Capture the cell that displays the provided text and extract its [X, Y] central coordinate. 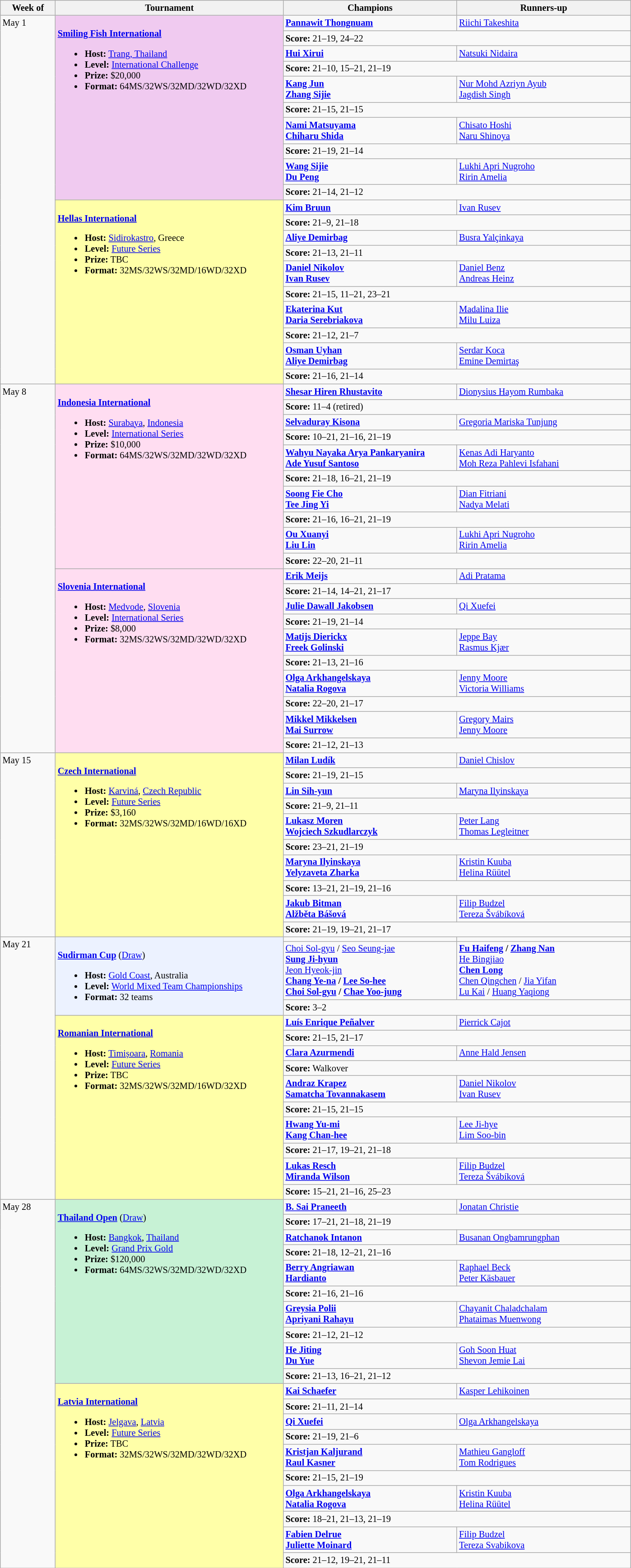
Score: 22–20, 21–11 [457, 561]
Thailand Open (Draw)Host: Bangkok, ThailandLevel: Grand Prix GoldPrize: $120,000Format: 64MS/32WS/32MD/32WD/32XD [170, 1291]
Score: 21–16, 16–21, 21–19 [457, 520]
Matijs Dierickx Freek Golinski [370, 642]
Score: 21–14, 14–21, 21–17 [457, 591]
Selvaduray Kisona [370, 422]
He Jiting Du Yue [370, 1356]
Raphael Beck Peter Käsbauer [543, 1273]
Score: 21–12, 19–21, 21–11 [457, 1560]
May 15 [28, 844]
Andraz Krapez Samatcha Tovannakasem [370, 1088]
Kim Bruun [370, 208]
Choi Sol-gyu / Seo Seung-jaeSung Ji-hyunJeon Hyeok-jinChang Ye-na / Lee So-heeChoi Sol-gyu / Chae Yoo-jung [370, 970]
Dionysius Hayom Rumbaka [543, 392]
Latvia InternationalHost: Jelgava, LatviaLevel: Future SeriesPrize: TBCFormat: 32MS/32WS/32MD/32WD/32XD [170, 1476]
Score: 21–16, 21–14 [457, 376]
Champions [370, 8]
Ratchanok Intanon [370, 1237]
Kang Jun Zhang Sijie [370, 89]
Sudirman Cup (Draw)Host: Gold Coast, AustraliaLevel: World Mixed Team ChampionshipsFormat: 32 teams [170, 976]
Score: 21–9, 21–18 [457, 222]
Kai Schaefer [370, 1391]
Clara Azurmendi [370, 1053]
Score: 10–21, 21–16, 21–19 [457, 437]
Madalina Ilie Milu Luiza [543, 314]
Busra Yalçinkaya [543, 238]
Lin Sih-yun [370, 791]
Mathieu Gangloff Tom Rodrigues [543, 1457]
Fabien Delrue Juliette Moinard [370, 1540]
Shesar Hiren Rhustavito [370, 392]
Mikkel Mikkelsen Mai Surrow [370, 724]
Kasper Lehikoinen [543, 1391]
Score: 21–18, 12–21, 21–16 [457, 1252]
Gregory Mairs Jenny Moore [543, 724]
Maryna Ilyinskaya Yelyzaveta Zharka [370, 867]
Kenas Adi Haryanto Moh Reza Pahlevi Isfahani [543, 458]
Maryna Ilyinskaya [543, 791]
Score: 21–15, 11–21, 23–21 [457, 294]
Score: 21–17, 19–21, 21–18 [457, 1150]
B. Sai Praneeth [370, 1207]
Score: 17–21, 21–18, 21–19 [457, 1222]
Kristjan Kaljurand Raul Kasner [370, 1457]
Week of [28, 8]
Score: 21–12, 21–13 [457, 745]
Dian Fitriani Nadya Melati [543, 499]
Score: 23–21, 21–19 [457, 847]
Osman Uyhan Aliye Demirbag [370, 356]
Pannawit Thongnuam [370, 23]
Goh Soon Huat Shevon Jemie Lai [543, 1356]
Score: 21–13, 16–21, 21–12 [457, 1376]
Score: 21–12, 21–7 [457, 335]
Lukasz Moren Wojciech Szkudlarczyk [370, 826]
Wahyu Nayaka Arya Pankaryanira Ade Yusuf Santoso [370, 458]
Score: 21–19, 21–6 [457, 1437]
Tournament [170, 8]
Peter Lang Thomas Legleitner [543, 826]
Erik Meijs [370, 576]
Aliye Demirbag [370, 238]
Score: 21–16, 21–16 [457, 1294]
Score: 13–21, 21–19, 21–16 [457, 888]
Nur Mohd Azriyn Ayub Jagdish Singh [543, 89]
Natsuki Nidaira [543, 53]
Milan Ludík [370, 760]
Score: 21–9, 21–11 [457, 806]
Czech InternationalHost: Karviná, Czech RepublicLevel: Future SeriesPrize: $3,160Format: 32MS/32WS/32MD/16WD/16XD [170, 844]
Score: 21–15, 21–17 [457, 1038]
Jeppe Bay Rasmus Kjær [543, 642]
Greysia Polii Apriyani Rahayu [370, 1314]
Score: 15–21, 21–16, 25–23 [457, 1192]
Riichi Takeshita [543, 23]
Score: 21–19, 19–21, 21–17 [457, 929]
Runners-up [543, 8]
Daniel Benz Andreas Heinz [543, 273]
Lee Ji-hye Lim Soo-bin [543, 1130]
Jakub Bitman Alžběta Bášová [370, 909]
Indonesia InternationalHost: Surabaya, IndonesiaLevel: International SeriesPrize: $10,000Format: 64MS/32WS/32MD/32WD/32XD [170, 476]
Julie Dawall Jakobsen [370, 606]
Score: 11–4 (retired) [457, 407]
Soong Fie Cho Tee Jing Yi [370, 499]
Score: 21–11, 21–14 [457, 1407]
Olga Arkhangelskaya [543, 1421]
Smiling Fish InternationalHost: Trang, ThailandLevel: International ChallengePrize: $20,000Format: 64MS/32WS/32MD/32WD/32XD [170, 107]
Luís Enrique Peñalver [370, 1023]
Wang Sijie Du Peng [370, 171]
Score: 21–12, 21–12 [457, 1335]
Nami Matsuyama Chiharu Shida [370, 130]
May 1 [28, 199]
Daniel Chislov [543, 760]
Ekaterina Kut Daria Serebriakova [370, 314]
Jenny Moore Victoria Williams [543, 683]
May 28 [28, 1383]
May 21 [28, 1068]
Filip Budzel Tereza Svabikova [543, 1540]
Score: 21–10, 15–21, 21–19 [457, 69]
Serdar Koca Emine Demirtaş [543, 356]
Berry Angriawan Hardianto [370, 1273]
Score: 18–21, 21–13, 21–19 [457, 1519]
Score: 21–18, 16–21, 21–19 [457, 478]
Ivan Rusev [543, 208]
Score: 21–14, 21–12 [457, 192]
Score: Walkover [457, 1068]
Busanan Ongbamrungphan [543, 1237]
May 8 [28, 568]
Score: 21–13, 21–11 [457, 253]
Score: 21–15, 21–19 [457, 1478]
Score: 22–20, 21–17 [457, 704]
Pierrick Cajot [543, 1023]
Score: 3–2 [457, 1007]
Ou Xuanyi Liu Lin [370, 540]
Score: 21–19, 21–15 [457, 775]
Score: 21–19, 24–22 [457, 38]
Hwang Yu-mi Kang Chan-hee [370, 1130]
Fu Haifeng / Zhang NanHe BingjiaoChen LongChen Qingchen / Jia YifanLu Kai / Huang Yaqiong [543, 970]
Score: 21–13, 21–16 [457, 663]
Adi Pratama [543, 576]
Romanian InternationalHost: Timișoara, RomaniaLevel: Future SeriesPrize: TBCFormat: 32MS/32WS/32MD/16WD/32XD [170, 1107]
Slovenia InternationalHost: Medvode, SloveniaLevel: International SeriesPrize: $8,000Format: 32MS/32WS/32MD/32WD/32XD [170, 660]
Gregoria Mariska Tunjung [543, 422]
Lukas Resch Miranda Wilson [370, 1171]
Chisato Hoshi Naru Shinoya [543, 130]
Hellas InternationalHost: Sidirokastro, GreeceLevel: Future SeriesPrize: TBCFormat: 32MS/32WS/32MD/16WD/32XD [170, 292]
Chayanit Chaladchalam Phataimas Muenwong [543, 1314]
Anne Hald Jensen [543, 1053]
Jonatan Christie [543, 1207]
Hui Xirui [370, 53]
